Output the [X, Y] coordinate of the center of the cell containing the given text.  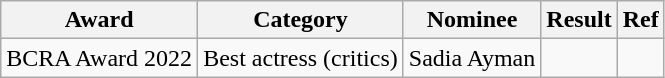
BCRA Award 2022 [100, 58]
Award [100, 20]
Nominee [472, 20]
Sadia Ayman [472, 58]
Best actress (critics) [301, 58]
Category [301, 20]
Ref [640, 20]
Result [579, 20]
